Detect which cell encompasses the target text, then output its [X, Y] center coordinate. 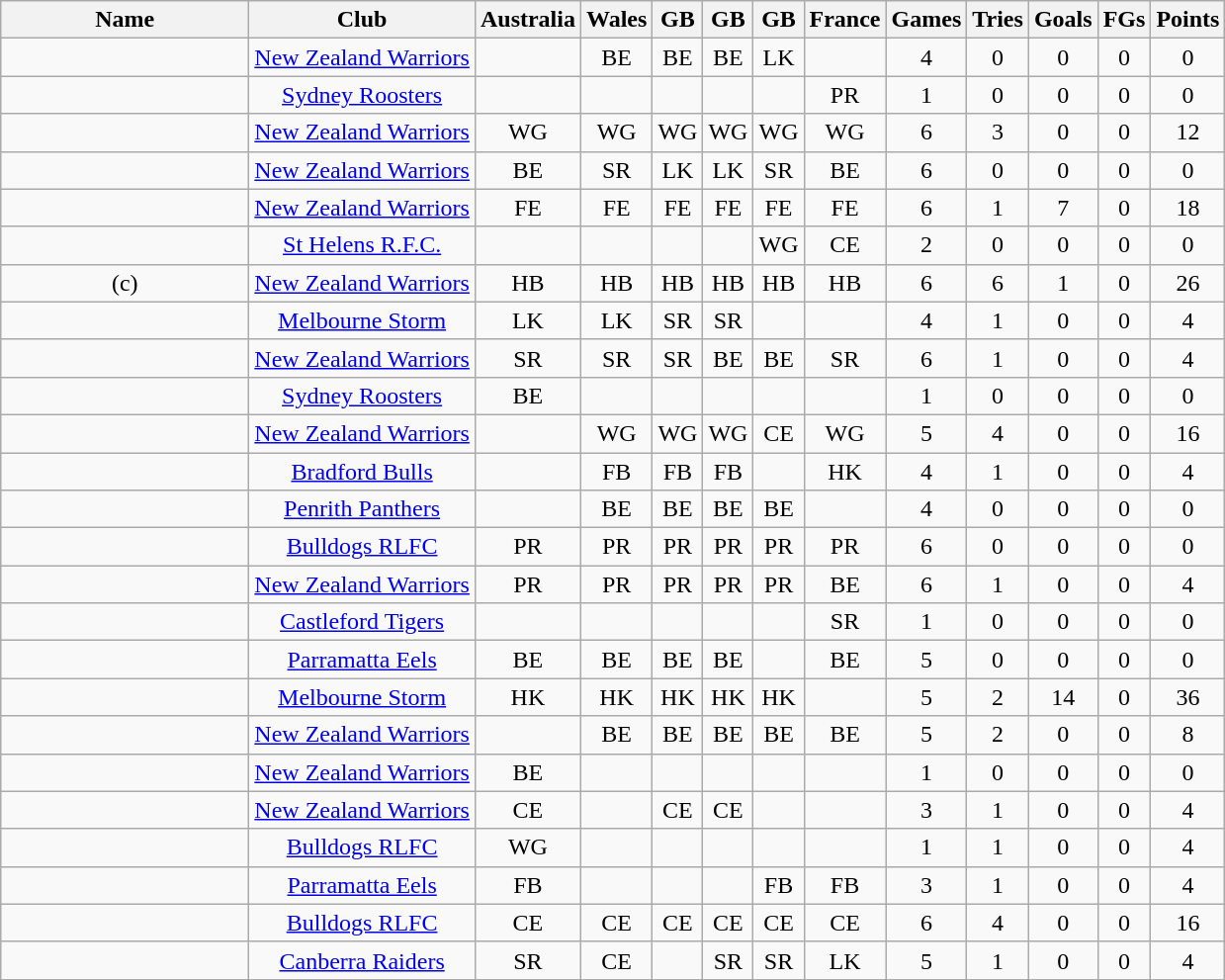
France [844, 20]
St Helens R.F.C. [362, 245]
8 [1188, 735]
Games [926, 20]
Penrith Panthers [362, 509]
Name [125, 20]
18 [1188, 208]
12 [1188, 133]
14 [1063, 697]
Club [362, 20]
26 [1188, 283]
Points [1188, 20]
Bradford Bulls [362, 472]
Australia [528, 20]
Tries [999, 20]
Canberra Raiders [362, 960]
Castleford Tigers [362, 622]
Wales [616, 20]
7 [1063, 208]
36 [1188, 697]
Goals [1063, 20]
FGs [1124, 20]
(c) [125, 283]
